From the cell containing the given text, extract its center point as (X, Y) coordinate. 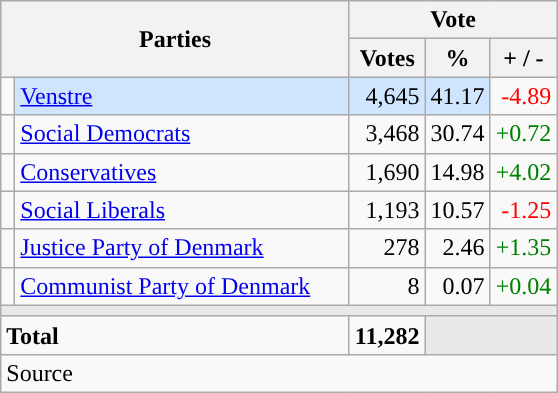
0.07 (458, 286)
+ / - (524, 58)
Communist Party of Denmark (182, 286)
278 (387, 248)
-1.25 (524, 210)
Source (279, 373)
Parties (176, 39)
+1.35 (524, 248)
% (458, 58)
Social Liberals (182, 210)
+0.72 (524, 134)
30.74 (458, 134)
11,282 (387, 335)
14.98 (458, 172)
3,468 (387, 134)
8 (387, 286)
4,645 (387, 96)
-4.89 (524, 96)
+0.04 (524, 286)
1,690 (387, 172)
Total (176, 335)
2.46 (458, 248)
Social Democrats (182, 134)
Vote (452, 20)
+4.02 (524, 172)
Justice Party of Denmark (182, 248)
Conservatives (182, 172)
1,193 (387, 210)
Venstre (182, 96)
10.57 (458, 210)
41.17 (458, 96)
Votes (387, 58)
